Search for the cell housing the specified text and yield its [x, y] center coordinate. 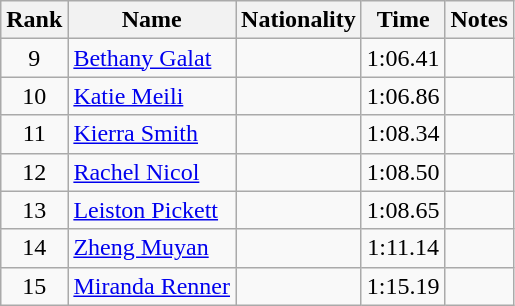
1:11.14 [403, 248]
1:06.41 [403, 58]
10 [34, 96]
Katie Meili [152, 96]
Name [152, 20]
1:08.34 [403, 134]
Zheng Muyan [152, 248]
Notes [479, 20]
Miranda Renner [152, 286]
Kierra Smith [152, 134]
15 [34, 286]
14 [34, 248]
Rank [34, 20]
13 [34, 210]
9 [34, 58]
Leiston Pickett [152, 210]
Nationality [299, 20]
Bethany Galat [152, 58]
11 [34, 134]
Rachel Nicol [152, 172]
1:06.86 [403, 96]
12 [34, 172]
1:08.50 [403, 172]
Time [403, 20]
1:15.19 [403, 286]
1:08.65 [403, 210]
